Capture the cell that displays the provided text and extract its (X, Y) central coordinate. 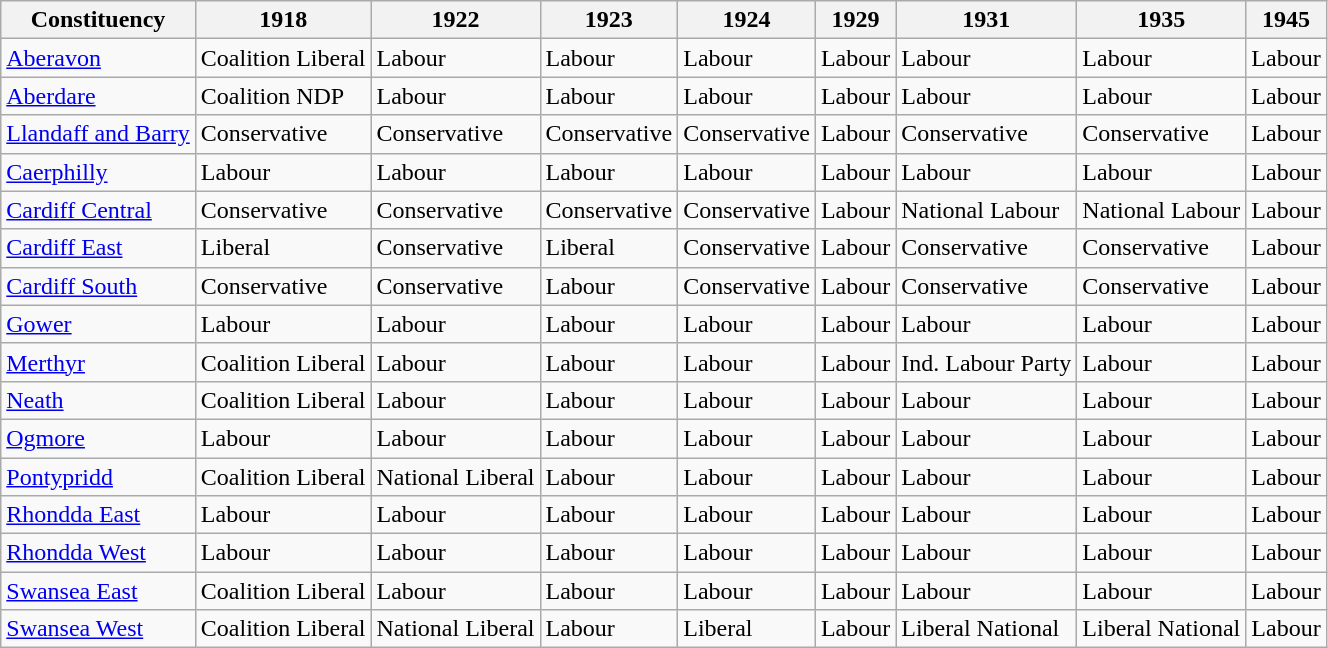
Swansea East (98, 591)
Aberdare (98, 96)
Cardiff South (98, 286)
Neath (98, 400)
Rhondda West (98, 553)
1929 (855, 20)
Merthyr (98, 362)
1922 (456, 20)
1935 (1162, 20)
Pontypridd (98, 477)
Swansea West (98, 629)
1931 (986, 20)
1945 (1286, 20)
Llandaff and Barry (98, 134)
Ind. Labour Party (986, 362)
Ogmore (98, 438)
Caerphilly (98, 172)
Gower (98, 324)
Coalition NDP (283, 96)
1924 (747, 20)
1923 (609, 20)
Constituency (98, 20)
Cardiff East (98, 248)
Aberavon (98, 58)
Rhondda East (98, 515)
Cardiff Central (98, 210)
1918 (283, 20)
